Pinpoint the cell where the given text exists, returning its (X, Y) midpoint coordinate. 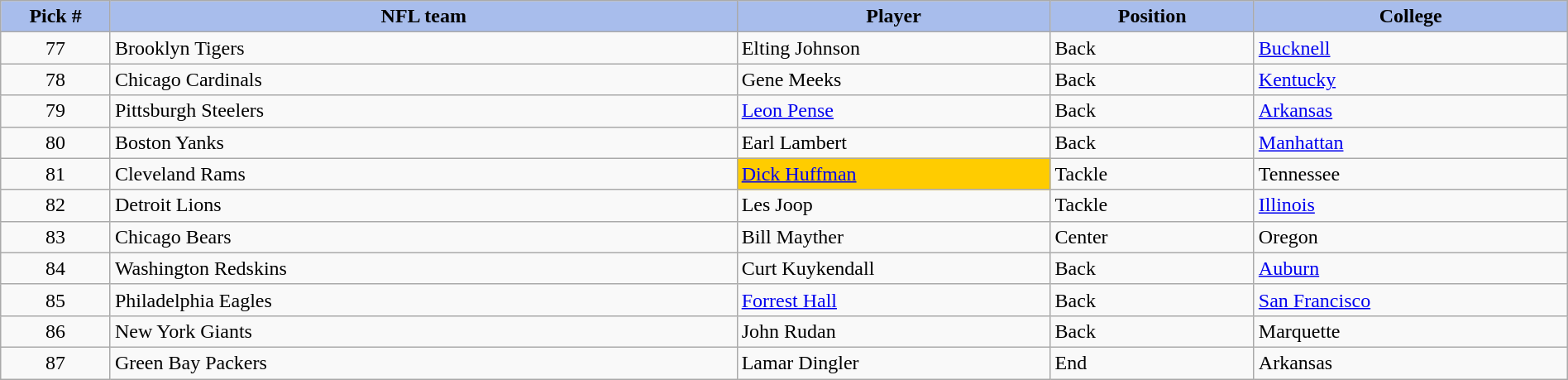
Boston Yanks (423, 142)
Washington Redskins (423, 268)
Pittsburgh Steelers (423, 111)
87 (56, 363)
Illinois (1411, 205)
New York Giants (423, 331)
Dick Huffman (893, 174)
84 (56, 268)
Forrest Hall (893, 300)
Oregon (1411, 237)
85 (56, 300)
Earl Lambert (893, 142)
Leon Pense (893, 111)
78 (56, 79)
Curt Kuykendall (893, 268)
NFL team (423, 17)
83 (56, 237)
Elting Johnson (893, 48)
Les Joop (893, 205)
Cleveland Rams (423, 174)
Gene Meeks (893, 79)
Green Bay Packers (423, 363)
College (1411, 17)
John Rudan (893, 331)
San Francisco (1411, 300)
Lamar Dingler (893, 363)
Tennessee (1411, 174)
Kentucky (1411, 79)
86 (56, 331)
80 (56, 142)
Player (893, 17)
Chicago Cardinals (423, 79)
82 (56, 205)
Manhattan (1411, 142)
Pick # (56, 17)
Bucknell (1411, 48)
Brooklyn Tigers (423, 48)
77 (56, 48)
Auburn (1411, 268)
Bill Mayther (893, 237)
Philadelphia Eagles (423, 300)
79 (56, 111)
Center (1152, 237)
Chicago Bears (423, 237)
Detroit Lions (423, 205)
Marquette (1411, 331)
End (1152, 363)
81 (56, 174)
Position (1152, 17)
